Return [X, Y] of the center of cell containing provided text 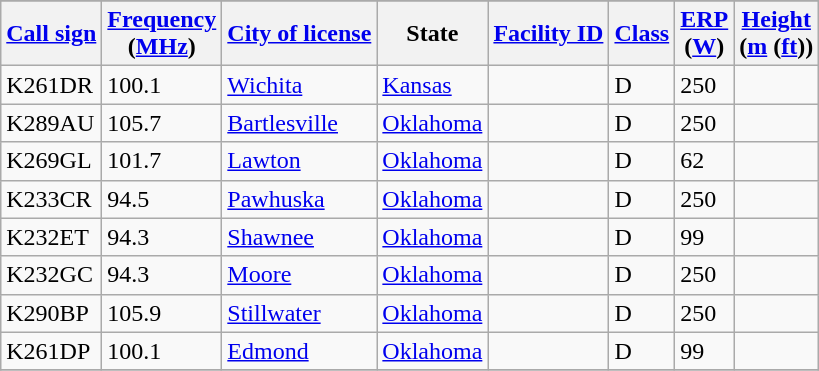
Facility ID [548, 34]
K261DP [52, 351]
Pawhuska [300, 199]
Call sign [52, 34]
94.5 [162, 199]
K290BP [52, 313]
K269GL [52, 161]
ERP(W) [704, 34]
Edmond [300, 351]
Frequency(MHz) [162, 34]
Moore [300, 275]
K232ET [52, 237]
Lawton [300, 161]
Height(m (ft)) [776, 34]
K289AU [52, 123]
Bartlesville [300, 123]
105.9 [162, 313]
62 [704, 161]
105.7 [162, 123]
K261DR [52, 85]
K233CR [52, 199]
Shawnee [300, 237]
Stillwater [300, 313]
City of license [300, 34]
State [432, 34]
Class [642, 34]
Wichita [300, 85]
Kansas [432, 85]
K232GC [52, 275]
101.7 [162, 161]
